Search for the cell housing the specified text and yield its [x, y] center coordinate. 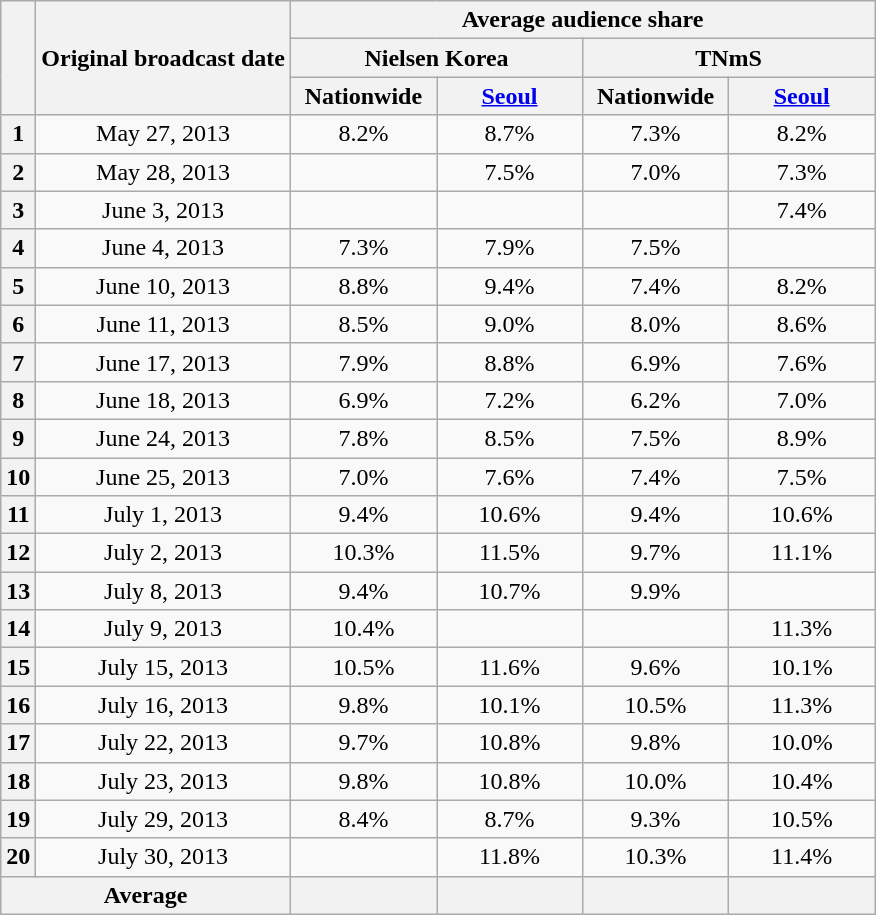
July 16, 2013 [164, 705]
8.9% [802, 438]
June 24, 2013 [164, 438]
8.4% [363, 819]
Original broadcast date [164, 58]
15 [18, 667]
11.5% [509, 553]
9.3% [656, 819]
12 [18, 553]
June 4, 2013 [164, 248]
11 [18, 515]
20 [18, 857]
17 [18, 743]
Average [146, 895]
3 [18, 210]
May 28, 2013 [164, 172]
8.0% [656, 324]
7 [18, 362]
18 [18, 781]
June 10, 2013 [164, 286]
July 9, 2013 [164, 629]
June 18, 2013 [164, 400]
July 29, 2013 [164, 819]
9.9% [656, 591]
June 11, 2013 [164, 324]
July 1, 2013 [164, 515]
11.1% [802, 553]
13 [18, 591]
6 [18, 324]
June 25, 2013 [164, 477]
9.6% [656, 667]
9 [18, 438]
Average audience share [582, 20]
8 [18, 400]
July 8, 2013 [164, 591]
July 2, 2013 [164, 553]
6.2% [656, 400]
TNmS [729, 58]
14 [18, 629]
11.6% [509, 667]
July 15, 2013 [164, 667]
1 [18, 134]
9.0% [509, 324]
Nielsen Korea [436, 58]
7.8% [363, 438]
19 [18, 819]
July 22, 2013 [164, 743]
July 23, 2013 [164, 781]
4 [18, 248]
10 [18, 477]
11.8% [509, 857]
June 17, 2013 [164, 362]
July 30, 2013 [164, 857]
June 3, 2013 [164, 210]
7.2% [509, 400]
5 [18, 286]
16 [18, 705]
10.7% [509, 591]
11.4% [802, 857]
May 27, 2013 [164, 134]
8.6% [802, 324]
2 [18, 172]
